Return [x, y] of the center of cell containing provided text 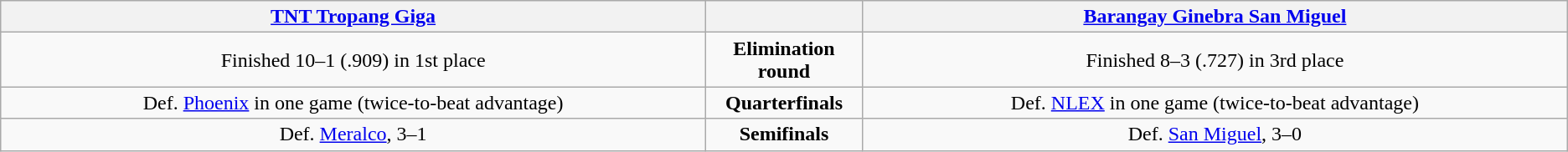
Finished 10–1 (.909) in 1st place [353, 60]
Finished 8–3 (.727) in 3rd place [1215, 60]
Def. NLEX in one game (twice-to-beat advantage) [1215, 103]
Semifinals [784, 134]
Quarterfinals [784, 103]
Def. Meralco, 3–1 [353, 134]
Def. San Miguel, 3–0 [1215, 134]
TNT Tropang Giga [353, 17]
Elimination round [784, 60]
Barangay Ginebra San Miguel [1215, 17]
Def. Phoenix in one game (twice-to-beat advantage) [353, 103]
